Find where the given text appears and provide that cell's center as (X, Y) coordinate. 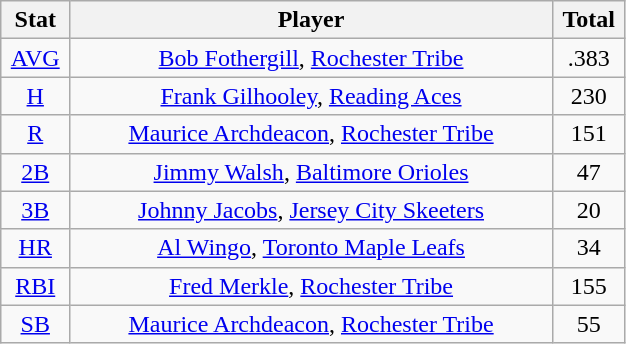
Stat (36, 20)
55 (588, 324)
155 (588, 286)
230 (588, 96)
Al Wingo, Toronto Maple Leafs (312, 248)
Jimmy Walsh, Baltimore Orioles (312, 172)
.383 (588, 58)
HR (36, 248)
H (36, 96)
20 (588, 210)
3B (36, 210)
AVG (36, 58)
Bob Fothergill, Rochester Tribe (312, 58)
Player (312, 20)
47 (588, 172)
Total (588, 20)
Frank Gilhooley, Reading Aces (312, 96)
34 (588, 248)
SB (36, 324)
R (36, 134)
Johnny Jacobs, Jersey City Skeeters (312, 210)
Fred Merkle, Rochester Tribe (312, 286)
2B (36, 172)
RBI (36, 286)
151 (588, 134)
